Find where the given text appears and provide that cell's center as (X, Y) coordinate. 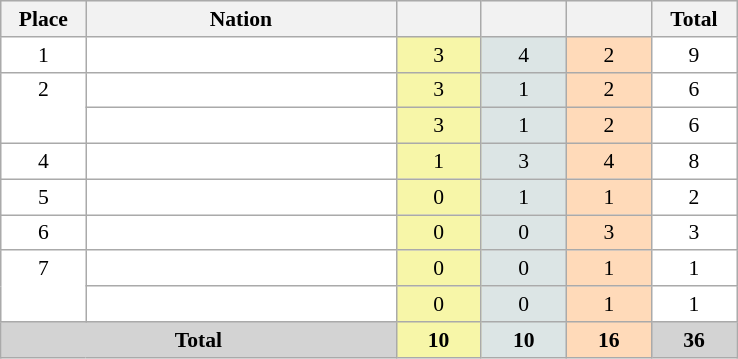
36 (694, 340)
Nation (241, 19)
9 (694, 55)
Place (44, 19)
8 (694, 162)
5 (44, 197)
7 (44, 286)
16 (608, 340)
